Find where the given text appears and provide that cell's center as (x, y) coordinate. 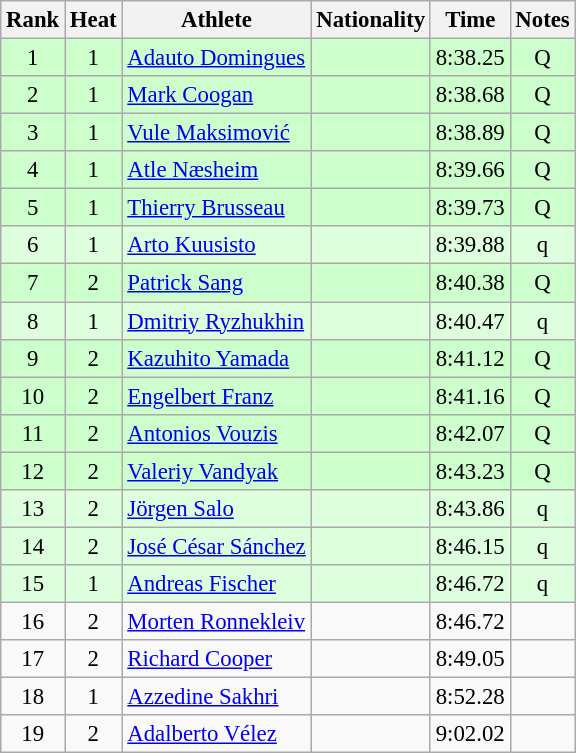
7 (33, 283)
Atle Næsheim (216, 170)
11 (33, 433)
Valeriy Vandyak (216, 471)
9:02.02 (470, 734)
Morten Ronnekleiv (216, 621)
8:38.68 (470, 95)
8:42.07 (470, 433)
8:43.23 (470, 471)
8:41.12 (470, 358)
8:46.15 (470, 546)
8:49.05 (470, 659)
8:41.16 (470, 396)
8:52.28 (470, 697)
Andreas Fischer (216, 584)
12 (33, 471)
Jörgen Salo (216, 509)
3 (33, 133)
Time (470, 20)
Heat (94, 20)
Athlete (216, 20)
8:43.86 (470, 509)
8:39.66 (470, 170)
8:40.38 (470, 283)
8:40.47 (470, 321)
9 (33, 358)
19 (33, 734)
6 (33, 245)
Mark Coogan (216, 95)
8:38.25 (470, 58)
8:39.88 (470, 245)
Antonios Vouzis (216, 433)
Thierry Brusseau (216, 208)
Notes (542, 20)
José César Sánchez (216, 546)
10 (33, 396)
Adauto Domingues (216, 58)
Arto Kuusisto (216, 245)
17 (33, 659)
8 (33, 321)
13 (33, 509)
Adalberto Vélez (216, 734)
Rank (33, 20)
Richard Cooper (216, 659)
18 (33, 697)
15 (33, 584)
4 (33, 170)
Patrick Sang (216, 283)
Vule Maksimović (216, 133)
Engelbert Franz (216, 396)
8:39.73 (470, 208)
5 (33, 208)
16 (33, 621)
Kazuhito Yamada (216, 358)
Nationality (370, 20)
Azzedine Sakhri (216, 697)
8:38.89 (470, 133)
14 (33, 546)
Dmitriy Ryzhukhin (216, 321)
